Capture the cell that displays the provided text and extract its (X, Y) central coordinate. 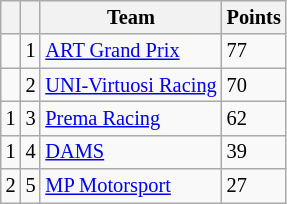
ART Grand Prix (130, 51)
3 (31, 118)
DAMS (130, 152)
62 (254, 118)
4 (31, 152)
UNI-Virtuosi Racing (130, 85)
77 (254, 51)
Team (130, 17)
Points (254, 17)
5 (31, 186)
Prema Racing (130, 118)
39 (254, 152)
70 (254, 85)
27 (254, 186)
MP Motorsport (130, 186)
